Return the [x, y] coordinate for the center point of the cell that contains the specified text.  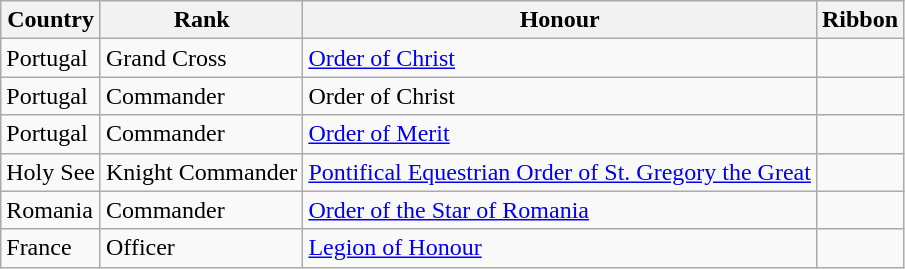
Order of Merit [560, 134]
Romania [51, 210]
Rank [201, 20]
Legion of Honour [560, 248]
France [51, 248]
Pontifical Equestrian Order of St. Gregory the Great [560, 172]
Order of the Star of Romania [560, 210]
Country [51, 20]
Ribbon [860, 20]
Grand Cross [201, 58]
Holy See [51, 172]
Honour [560, 20]
Knight Commander [201, 172]
Officer [201, 248]
